Scan for the cell matching the given text and deliver its [x, y] coordinate at center. 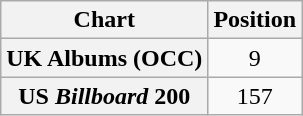
Position [255, 20]
UK Albums (OCC) [104, 58]
Chart [104, 20]
US Billboard 200 [104, 96]
157 [255, 96]
9 [255, 58]
